Scan for the cell matching the given text and deliver its [x, y] coordinate at center. 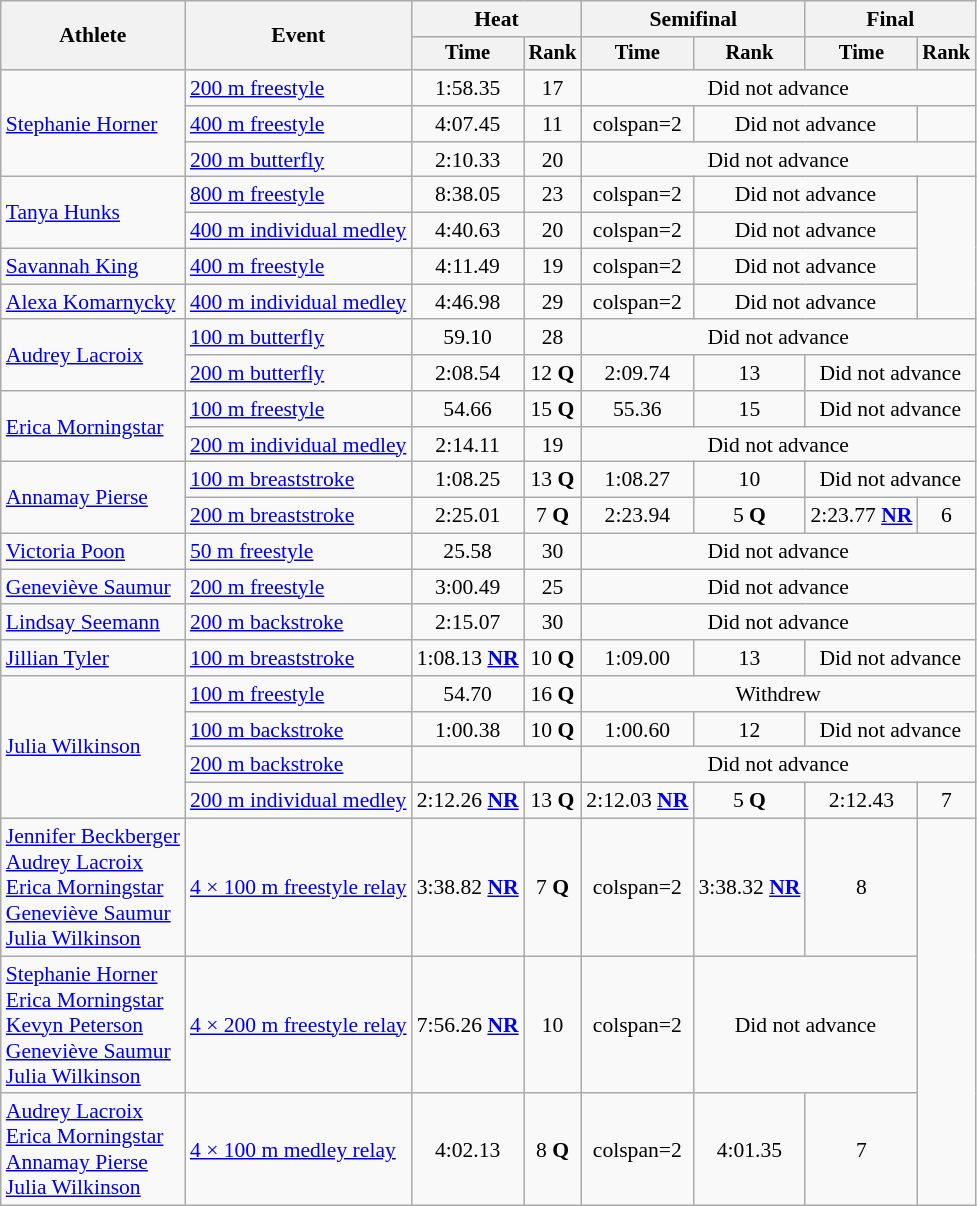
2:15.07 [468, 623]
1:00.60 [637, 730]
54.70 [468, 694]
50 m freestyle [298, 552]
Audrey Lacroix [93, 356]
17 [553, 88]
4:02.13 [468, 1150]
Final [890, 19]
1:09.00 [637, 658]
Withdrew [778, 694]
12 [749, 730]
800 m freestyle [298, 195]
1:08.25 [468, 480]
4:46.98 [468, 302]
15 Q [553, 409]
200 m breaststroke [298, 516]
2:23.77 NR [861, 516]
3:38.82 NR [468, 888]
Semifinal [693, 19]
25.58 [468, 552]
15 [749, 409]
Geneviève Saumur [93, 587]
4 × 100 m medley relay [298, 1150]
23 [553, 195]
2:12.26 NR [468, 801]
4 × 200 m freestyle relay [298, 1025]
25 [553, 587]
Athlete [93, 36]
3:00.49 [468, 587]
1:58.35 [468, 88]
11 [553, 124]
1:00.38 [468, 730]
Heat [497, 19]
2:25.01 [468, 516]
4 × 100 m freestyle relay [298, 888]
Lindsay Seemann [93, 623]
4:07.45 [468, 124]
2:14.11 [468, 445]
4:01.35 [749, 1150]
55.36 [637, 409]
1:08.13 NR [468, 658]
Victoria Poon [93, 552]
7:56.26 NR [468, 1025]
Stephanie HornerErica MorningstarKevyn PetersonGeneviève SaumurJulia Wilkinson [93, 1025]
28 [553, 338]
Alexa Komarnycky [93, 302]
Audrey LacroixErica MorningstarAnnamay PierseJulia Wilkinson [93, 1150]
100 m butterfly [298, 338]
2:09.74 [637, 373]
Event [298, 36]
29 [553, 302]
59.10 [468, 338]
2:12.43 [861, 801]
8 Q [553, 1150]
8:38.05 [468, 195]
2:23.94 [637, 516]
1:08.27 [637, 480]
54.66 [468, 409]
6 [947, 516]
Stephanie Horner [93, 124]
2:08.54 [468, 373]
100 m backstroke [298, 730]
Annamay Pierse [93, 498]
12 Q [553, 373]
8 [861, 888]
Erica Morningstar [93, 426]
4:11.49 [468, 267]
Jillian Tyler [93, 658]
Tanya Hunks [93, 212]
Savannah King [93, 267]
16 Q [553, 694]
4:40.63 [468, 231]
2:12.03 NR [637, 801]
3:38.32 NR [749, 888]
Julia Wilkinson [93, 747]
Jennifer BeckbergerAudrey LacroixErica MorningstarGeneviève SaumurJulia Wilkinson [93, 888]
2:10.33 [468, 160]
